Extract the [x, y] coordinate from the center of the cell holding the provided text.  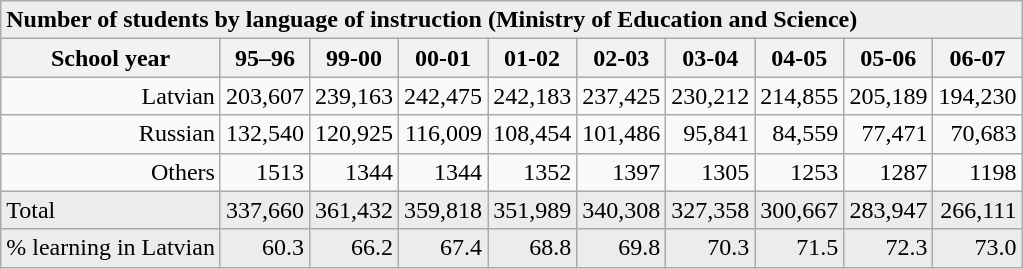
77,471 [888, 134]
Number of students by language of instruction (Ministry of Education and Science) [512, 20]
69.8 [622, 248]
1352 [532, 172]
60.3 [264, 248]
04-05 [800, 58]
95,841 [710, 134]
101,486 [622, 134]
205,189 [888, 96]
99-00 [354, 58]
70,683 [978, 134]
337,660 [264, 210]
132,540 [264, 134]
Latvian [111, 96]
06-07 [978, 58]
108,454 [532, 134]
05-06 [888, 58]
300,667 [800, 210]
266,111 [978, 210]
361,432 [354, 210]
1287 [888, 172]
230,212 [710, 96]
239,163 [354, 96]
Total [111, 210]
% learning in Latvian [111, 248]
214,855 [800, 96]
237,425 [622, 96]
327,358 [710, 210]
1397 [622, 172]
116,009 [444, 134]
194,230 [978, 96]
02-03 [622, 58]
1513 [264, 172]
73.0 [978, 248]
71.5 [800, 248]
95–96 [264, 58]
283,947 [888, 210]
70.3 [710, 248]
84,559 [800, 134]
68.8 [532, 248]
School year [111, 58]
120,925 [354, 134]
66.2 [354, 248]
340,308 [622, 210]
72.3 [888, 248]
242,183 [532, 96]
Others [111, 172]
351,989 [532, 210]
67.4 [444, 248]
01-02 [532, 58]
00-01 [444, 58]
Russian [111, 134]
1305 [710, 172]
1198 [978, 172]
03-04 [710, 58]
359,818 [444, 210]
203,607 [264, 96]
242,475 [444, 96]
1253 [800, 172]
